Return the (x, y) coordinate for the center point of the cell that contains the specified text.  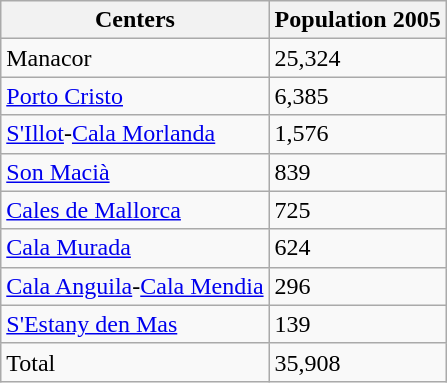
Cales de Mallorca (135, 210)
S'Estany den Mas (135, 324)
6,385 (358, 96)
Population 2005 (358, 20)
296 (358, 286)
Total (135, 362)
Centers (135, 20)
35,908 (358, 362)
25,324 (358, 58)
139 (358, 324)
Manacor (135, 58)
Cala Murada (135, 248)
725 (358, 210)
624 (358, 248)
Cala Anguila-Cala Mendia (135, 286)
Son Macià (135, 172)
S'Illot-Cala Morlanda (135, 134)
Porto Cristo (135, 96)
839 (358, 172)
1,576 (358, 134)
